Identify which cell holds the provided text, then report its (X, Y) central coordinate. 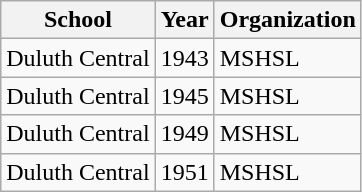
Year (184, 20)
School (78, 20)
1943 (184, 58)
1949 (184, 134)
1951 (184, 172)
Organization (288, 20)
1945 (184, 96)
